For the text-containing cell, return its midpoint in [X, Y] coordinate format. 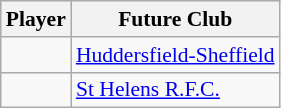
St Helens R.F.C. [176, 90]
Player [36, 19]
Huddersfield-Sheffield [176, 55]
Future Club [176, 19]
